Return (x, y) of the center of cell containing provided text 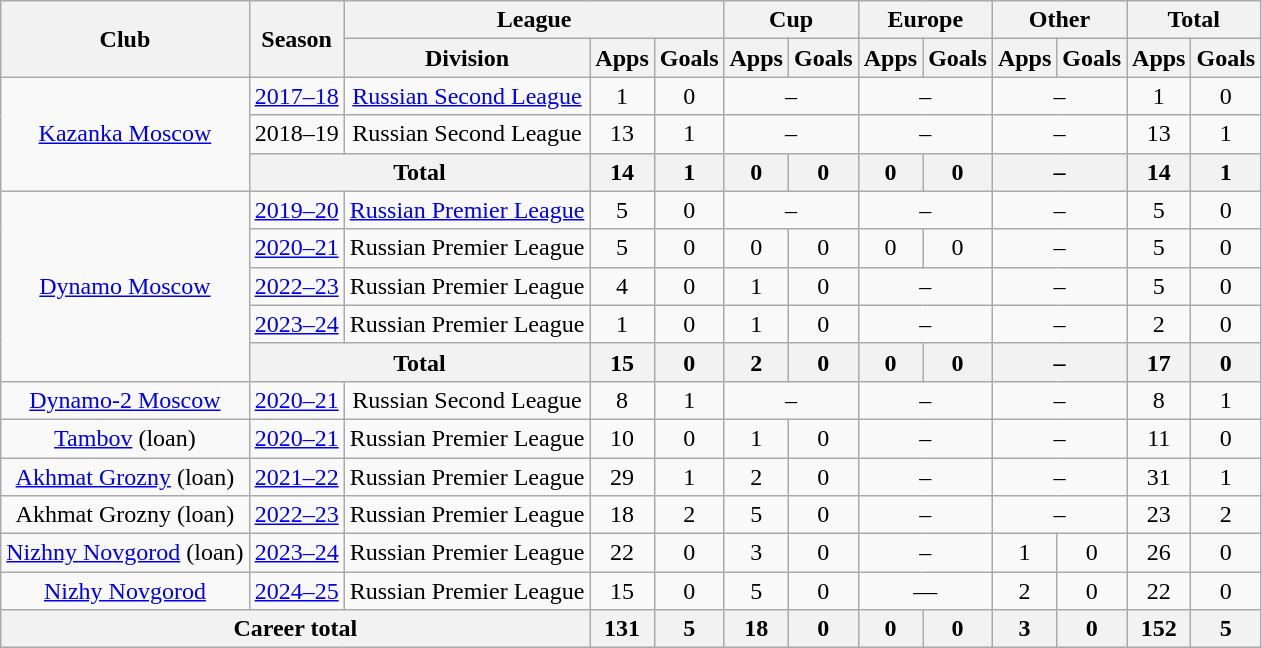
Club (125, 39)
2024–25 (296, 591)
26 (1159, 553)
Other (1059, 20)
Tambov (loan) (125, 438)
2021–22 (296, 477)
131 (622, 629)
17 (1159, 362)
2018–19 (296, 134)
152 (1159, 629)
League (534, 20)
Dynamo Moscow (125, 286)
29 (622, 477)
4 (622, 286)
31 (1159, 477)
Season (296, 39)
Kazanka Moscow (125, 134)
Nizhny Novgorod (loan) (125, 553)
Cup (791, 20)
Europe (925, 20)
2017–18 (296, 96)
— (925, 591)
Division (467, 58)
2019–20 (296, 210)
10 (622, 438)
Dynamo-2 Moscow (125, 400)
11 (1159, 438)
Nizhy Novgorod (125, 591)
Career total (296, 629)
23 (1159, 515)
